Find where the given text appears and provide that cell's center as [X, Y] coordinate. 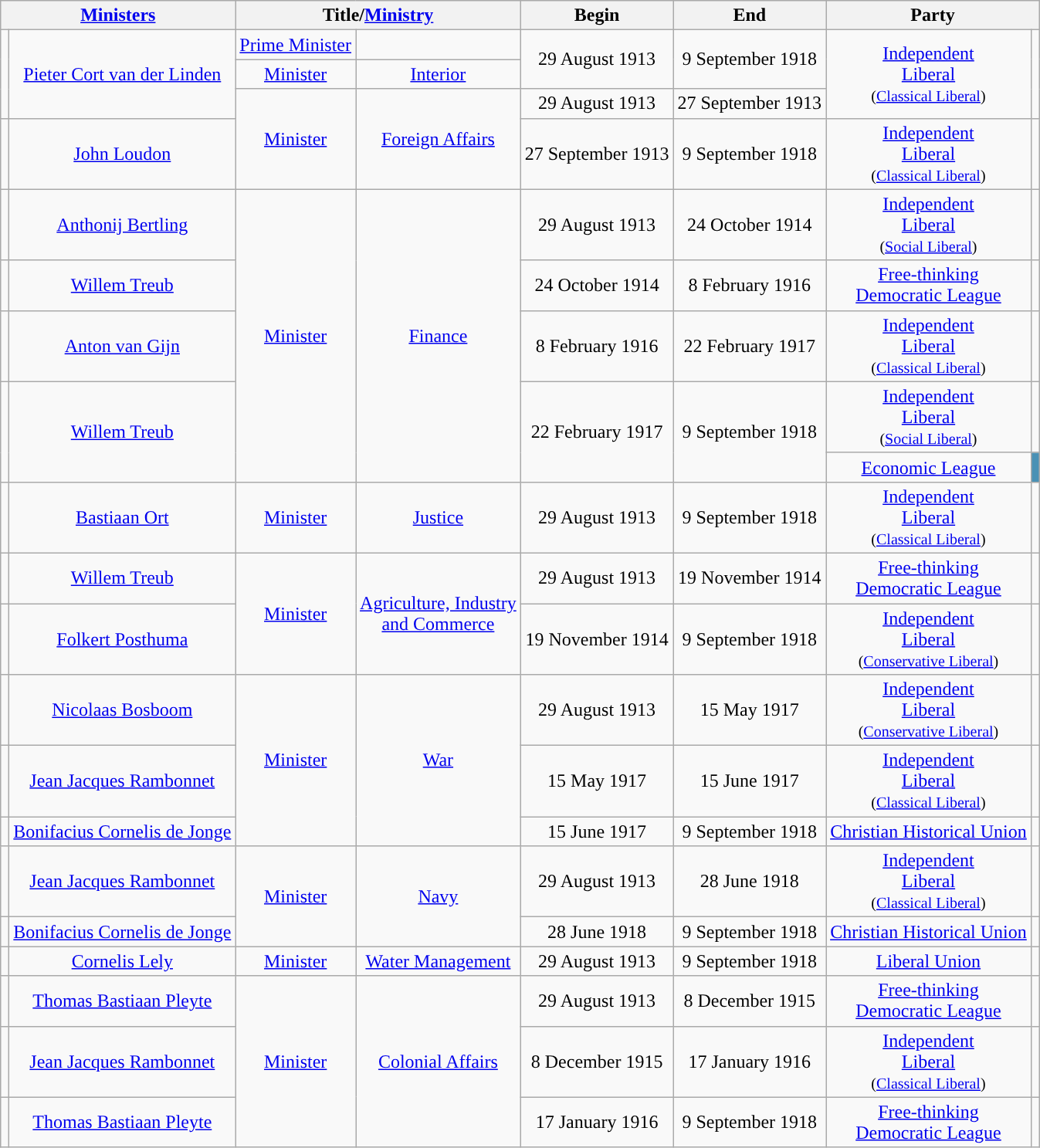
Pieter Cort van der Linden [122, 74]
Foreign Affairs [439, 139]
Justice [439, 517]
Agriculture, Industry and Commerce [439, 613]
Ministers [118, 15]
Begin [597, 15]
Finance [439, 335]
Title/Ministry [378, 15]
Bastiaan Ort [122, 517]
Liberal Union [929, 961]
Nicolaas Bosboom [122, 710]
Economic League [929, 467]
Party [933, 15]
Water Management [439, 961]
Colonial Affairs [439, 1062]
John Loudon [122, 154]
End [750, 15]
Navy [439, 896]
Interior [439, 74]
War [439, 760]
Anton van Gijn [122, 346]
Anthonij Bertling [122, 225]
Folkert Posthuma [122, 639]
Cornelis Lely [122, 961]
Prime Minister [296, 45]
